Identify which cell holds the provided text, then report its [x, y] central coordinate. 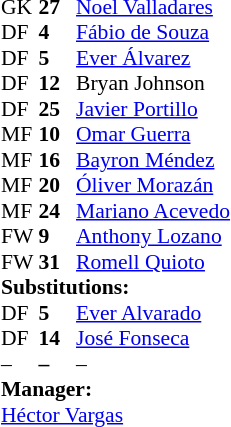
Mariano Acevedo [153, 211]
Óliver Morazán [153, 185]
Ever Alvarado [153, 313]
25 [57, 109]
Bryan Johnson [153, 83]
Omar Guerra [153, 135]
9 [57, 237]
Substitutions: [116, 287]
16 [57, 160]
4 [57, 33]
24 [57, 211]
12 [57, 83]
Javier Portillo [153, 109]
Bayron Méndez [153, 160]
Manager: [116, 389]
31 [57, 262]
José Fonseca [153, 339]
Romell Quioto [153, 262]
Ever Álvarez [153, 58]
Fábio de Souza [153, 33]
Anthony Lozano [153, 237]
10 [57, 135]
14 [57, 339]
20 [57, 185]
